For the text-containing cell, return its midpoint in [x, y] coordinate format. 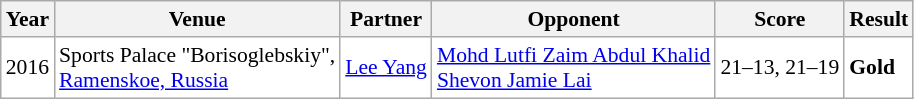
Partner [386, 19]
Result [878, 19]
2016 [28, 68]
Sports Palace "Borisoglebskiy",Ramenskoe, Russia [197, 68]
Score [780, 19]
Mohd Lutfi Zaim Abdul Khalid Shevon Jamie Lai [574, 68]
Opponent [574, 19]
Lee Yang [386, 68]
Venue [197, 19]
21–13, 21–19 [780, 68]
Year [28, 19]
Gold [878, 68]
